Identify which cell holds the provided text, then report its (X, Y) central coordinate. 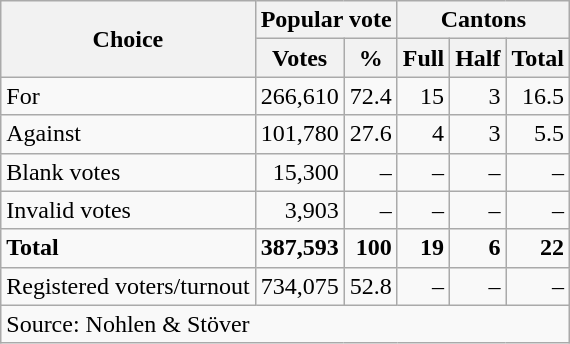
15,300 (300, 172)
19 (423, 248)
4 (423, 134)
Against (128, 134)
387,593 (300, 248)
Invalid votes (128, 210)
Votes (300, 58)
734,075 (300, 286)
101,780 (300, 134)
Registered voters/turnout (128, 286)
Source: Nohlen & Stöver (286, 324)
15 (423, 96)
5.5 (538, 134)
52.8 (370, 286)
27.6 (370, 134)
Half (478, 58)
Blank votes (128, 172)
100 (370, 248)
6 (478, 248)
Cantons (483, 20)
266,610 (300, 96)
% (370, 58)
16.5 (538, 96)
3,903 (300, 210)
72.4 (370, 96)
For (128, 96)
Full (423, 58)
Popular vote (326, 20)
Choice (128, 39)
22 (538, 248)
